Scan for the cell matching the given text and deliver its [x, y] coordinate at center. 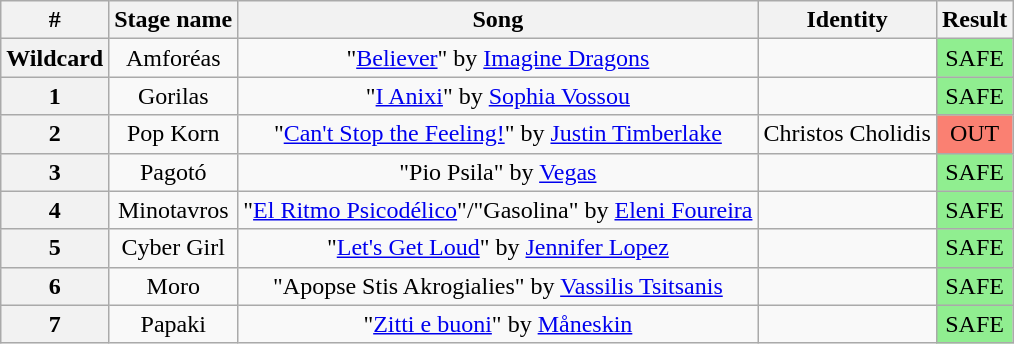
3 [55, 172]
6 [55, 286]
"El Ritmo Psicodélico"/"Gasolina" by Eleni Foureira [498, 210]
"Can't Stop the Feeling!" by Justin Timberlake [498, 134]
"Believer" by Imagine Dragons [498, 58]
Pagotó [174, 172]
"Apopse Stis Akrogialies" by Vassilis Tsitsanis [498, 286]
Stage name [174, 20]
4 [55, 210]
Wildcard [55, 58]
1 [55, 96]
"Let's Get Loud" by Jennifer Lopez [498, 248]
# [55, 20]
"I Anixi" by Sophia Vossou [498, 96]
"Pio Psila" by Vegas [498, 172]
7 [55, 324]
Gorilas [174, 96]
Moro [174, 286]
Minotavros [174, 210]
Papaki [174, 324]
2 [55, 134]
OUT [974, 134]
Pop Korn [174, 134]
Cyber Girl [174, 248]
Song [498, 20]
Identity [847, 20]
5 [55, 248]
Amforéas [174, 58]
Christos Cholidis [847, 134]
"Zitti e buoni" by Måneskin [498, 324]
Result [974, 20]
